Identify which cell holds the provided text, then report its [X, Y] central coordinate. 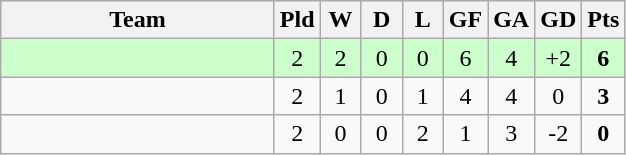
Pld [297, 20]
-2 [558, 134]
+2 [558, 58]
GA [512, 20]
D [382, 20]
Pts [604, 20]
Team [138, 20]
GF [465, 20]
L [422, 20]
GD [558, 20]
W [340, 20]
